Output the [x, y] coordinate of the center of the cell containing the given text.  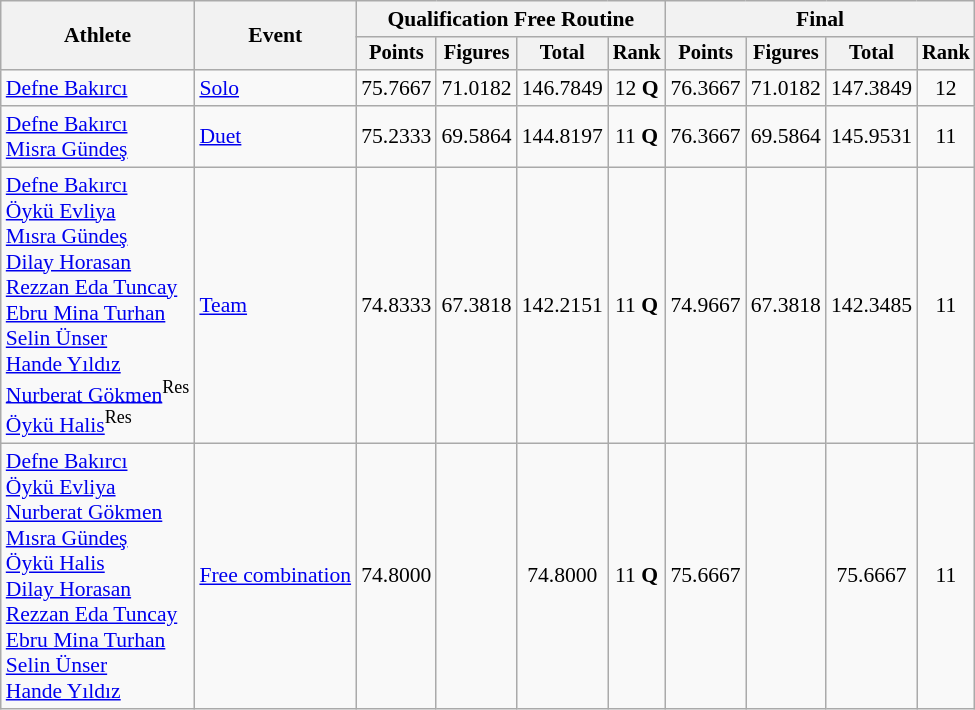
Free combination [275, 576]
12 [946, 88]
146.7849 [562, 88]
Qualification Free Routine [510, 19]
Athlete [98, 36]
Duet [275, 136]
Defne Bakırcı [98, 88]
Final [820, 19]
Event [275, 36]
74.9667 [705, 306]
Team [275, 306]
75.2333 [396, 136]
145.9531 [872, 136]
147.3849 [872, 88]
Solo [275, 88]
74.8333 [396, 306]
144.8197 [562, 136]
142.2151 [562, 306]
12 Q [637, 88]
Defne Bakırcı Öykü Evliya Nurberat Gökmen Mısra Gündeş Öykü Halis Dilay Horasan Rezzan Eda Tuncay Ebru Mina Turhan Selin Ünser Hande Yıldız [98, 576]
142.3485 [872, 306]
Defne BakırcıMisra Gündeş [98, 136]
75.7667 [396, 88]
Defne Bakırcı Öykü Evliya Mısra Gündeş Dilay Horasan Rezzan Eda Tuncay Ebru Mina Turhan Selin Ünser Hande Yıldız Nurberat GökmenRes Öykü HalisRes [98, 306]
